Output the [x, y] coordinate of the center of the cell containing the given text.  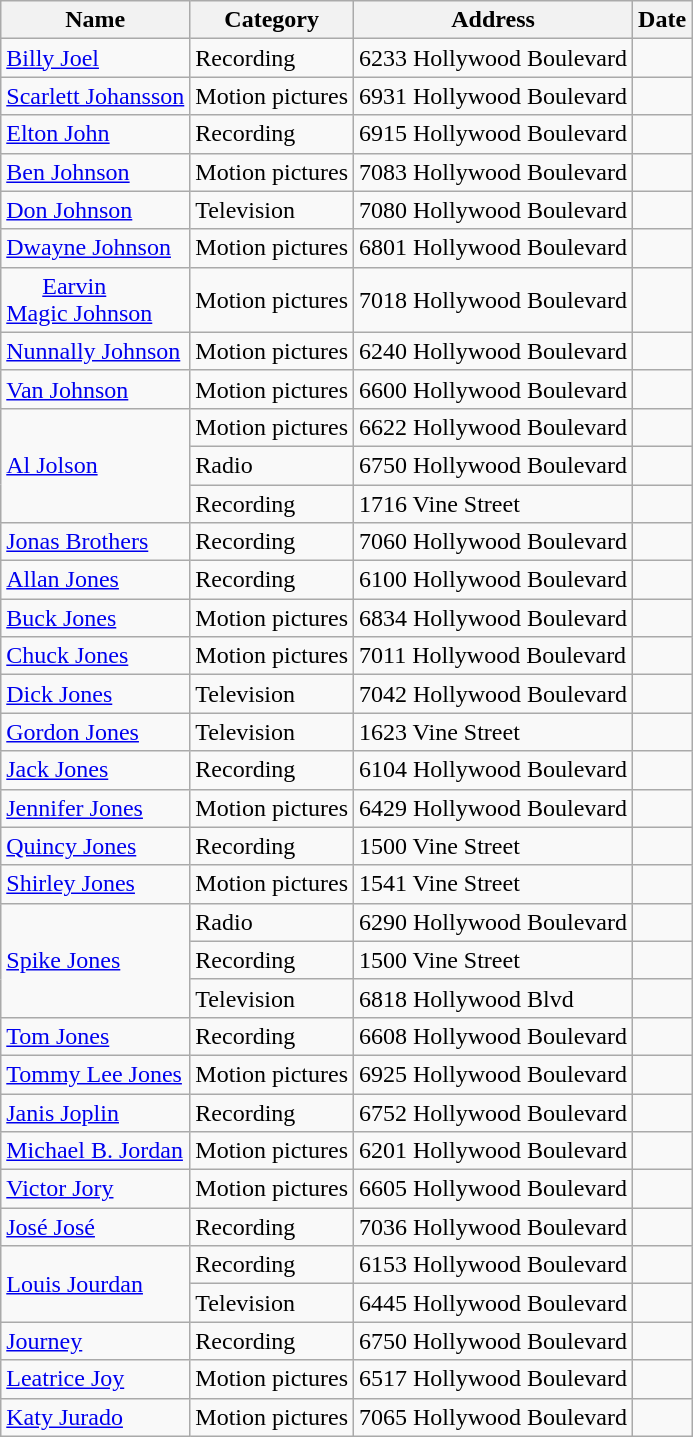
6818 Hollywood Blvd [494, 998]
7080 Hollywood Boulevard [494, 210]
6201 Hollywood Boulevard [494, 1151]
6240 Hollywood Boulevard [494, 351]
Katy Jurado [96, 1417]
7011 Hollywood Boulevard [494, 656]
7065 Hollywood Boulevard [494, 1417]
6600 Hollywood Boulevard [494, 389]
Name [96, 20]
Allan Jones [96, 580]
6429 Hollywood Boulevard [494, 808]
1623 Vine Street [494, 732]
Don Johnson [96, 210]
Buck Jones [96, 618]
Leatrice Joy [96, 1379]
6517 Hollywood Boulevard [494, 1379]
6752 Hollywood Boulevard [494, 1113]
7018 Hollywood Boulevard [494, 300]
6931 Hollywood Boulevard [494, 96]
Michael B. Jordan [96, 1151]
Billy Joel [96, 58]
6608 Hollywood Boulevard [494, 1036]
EarvinMagic Johnson [96, 300]
Nunnally Johnson [96, 351]
6915 Hollywood Boulevard [494, 134]
Spike Jones [96, 960]
7042 Hollywood Boulevard [494, 694]
7083 Hollywood Boulevard [494, 172]
Dick Jones [96, 694]
6290 Hollywood Boulevard [494, 922]
Jack Jones [96, 770]
Quincy Jones [96, 846]
6100 Hollywood Boulevard [494, 580]
Address [494, 20]
José José [96, 1227]
6233 Hollywood Boulevard [494, 58]
Gordon Jones [96, 732]
6925 Hollywood Boulevard [494, 1074]
Al Jolson [96, 465]
Jonas Brothers [96, 542]
Elton John [96, 134]
Date [662, 20]
Victor Jory [96, 1189]
Ben Johnson [96, 172]
6605 Hollywood Boulevard [494, 1189]
6153 Hollywood Boulevard [494, 1265]
Janis Joplin [96, 1113]
6445 Hollywood Boulevard [494, 1303]
Scarlett Johansson [96, 96]
Dwayne Johnson [96, 248]
1541 Vine Street [494, 884]
7036 Hollywood Boulevard [494, 1227]
Journey [96, 1341]
Chuck Jones [96, 656]
Category [272, 20]
Shirley Jones [96, 884]
6834 Hollywood Boulevard [494, 618]
6801 Hollywood Boulevard [494, 248]
7060 Hollywood Boulevard [494, 542]
1716 Vine Street [494, 503]
Tommy Lee Jones [96, 1074]
Van Johnson [96, 389]
6104 Hollywood Boulevard [494, 770]
6622 Hollywood Boulevard [494, 427]
Jennifer Jones [96, 808]
Louis Jourdan [96, 1284]
Tom Jones [96, 1036]
